Output the (x, y) coordinate of the center of the cell containing the given text.  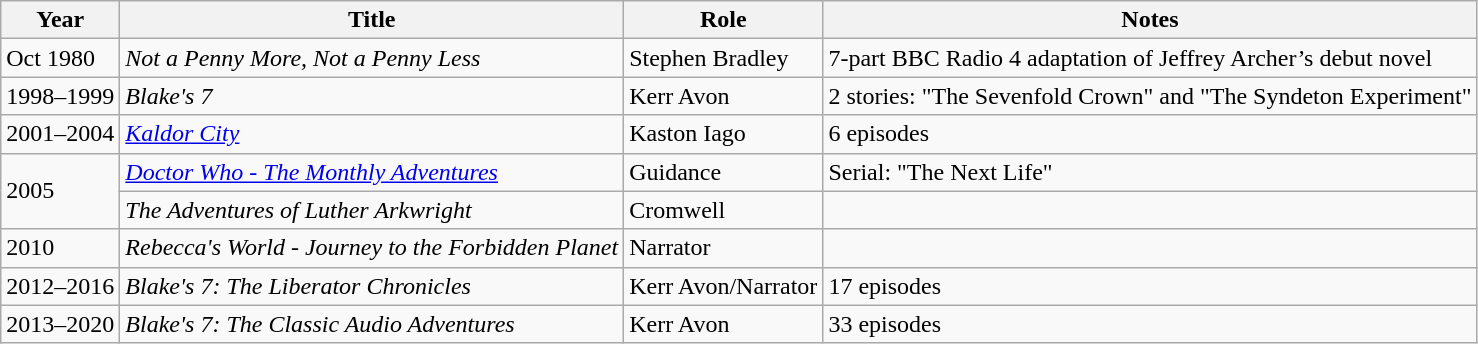
33 episodes (1150, 324)
Blake's 7: The Liberator Chronicles (372, 286)
2001–2004 (60, 134)
Kerr Avon/Narrator (724, 286)
2 stories: "The Sevenfold Crown" and "The Syndeton Experiment" (1150, 96)
Guidance (724, 172)
Stephen Bradley (724, 58)
Oct 1980 (60, 58)
Kaston Iago (724, 134)
Blake's 7 (372, 96)
17 episodes (1150, 286)
2012–2016 (60, 286)
Cromwell (724, 210)
Title (372, 20)
Rebecca's World - Journey to the Forbidden Planet (372, 248)
1998–1999 (60, 96)
Role (724, 20)
Doctor Who - The Monthly Adventures (372, 172)
Blake's 7: The Classic Audio Adventures (372, 324)
Narrator (724, 248)
Year (60, 20)
Notes (1150, 20)
7-part BBC Radio 4 adaptation of Jeffrey Archer’s debut novel (1150, 58)
6 episodes (1150, 134)
The Adventures of Luther Arkwright (372, 210)
2013–2020 (60, 324)
Not a Penny More, Not a Penny Less (372, 58)
2005 (60, 191)
Serial: "The Next Life" (1150, 172)
Kaldor City (372, 134)
2010 (60, 248)
